Extract the (x, y) coordinate from the center of the cell holding the provided text.  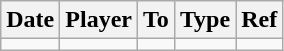
To (156, 20)
Player (99, 20)
Date (30, 20)
Ref (260, 20)
Type (204, 20)
